Extract the [x, y] coordinate from the center of the cell holding the provided text.  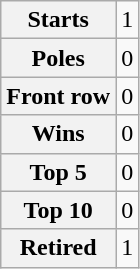
Starts [58, 20]
Wins [58, 134]
Poles [58, 58]
Top 10 [58, 210]
Front row [58, 96]
Top 5 [58, 172]
Retired [58, 248]
